Provide the (X, Y) coordinate of the cell's center where the given text is located.  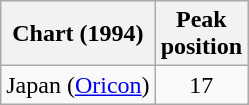
Peakposition (201, 34)
Japan (Oricon) (78, 85)
17 (201, 85)
Chart (1994) (78, 34)
